Return the (x, y) coordinate for the center point of the cell that contains the specified text.  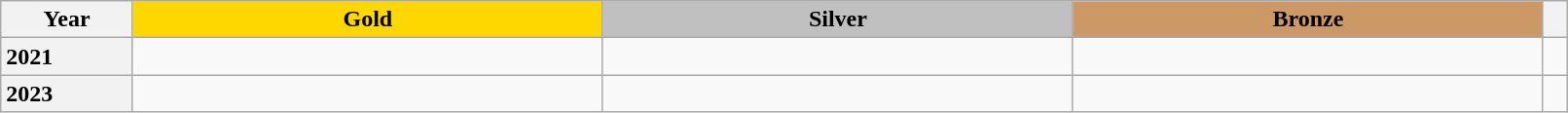
2021 (67, 56)
Gold (368, 19)
Year (67, 19)
2023 (67, 94)
Silver (837, 19)
Bronze (1308, 19)
